Determine the (X, Y) coordinate at the center of the cell enclosing the given text.  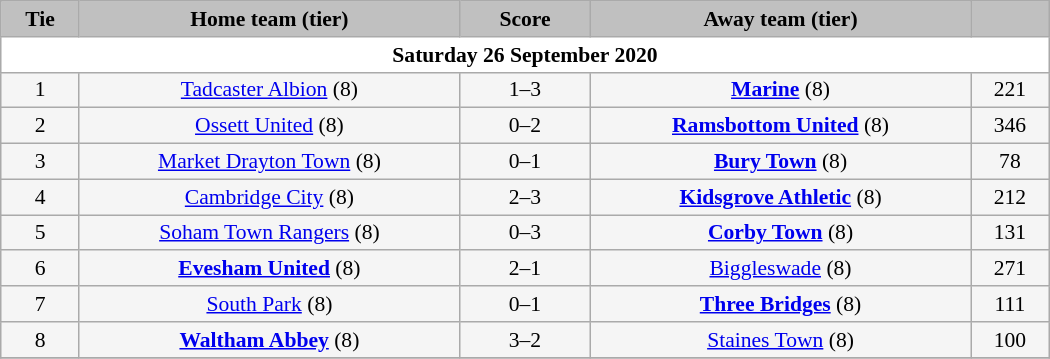
Home team (tier) (269, 19)
Market Drayton Town (8) (269, 162)
Soham Town Rangers (8) (269, 233)
7 (40, 304)
Biggleswade (8) (781, 269)
212 (1010, 197)
Ossett United (8) (269, 126)
2–3 (524, 197)
Away team (tier) (781, 19)
Waltham Abbey (8) (269, 340)
4 (40, 197)
Score (524, 19)
0–3 (524, 233)
Kidsgrove Athletic (8) (781, 197)
78 (1010, 162)
Tadcaster Albion (8) (269, 90)
111 (1010, 304)
Marine (8) (781, 90)
2 (40, 126)
Three Bridges (8) (781, 304)
Corby Town (8) (781, 233)
346 (1010, 126)
Saturday 26 September 2020 (525, 55)
131 (1010, 233)
1–3 (524, 90)
100 (1010, 340)
South Park (8) (269, 304)
Bury Town (8) (781, 162)
6 (40, 269)
2–1 (524, 269)
Staines Town (8) (781, 340)
Ramsbottom United (8) (781, 126)
3–2 (524, 340)
3 (40, 162)
1 (40, 90)
Tie (40, 19)
5 (40, 233)
221 (1010, 90)
271 (1010, 269)
Cambridge City (8) (269, 197)
0–2 (524, 126)
Evesham United (8) (269, 269)
8 (40, 340)
